From the cell containing the given text, extract its center point as [X, Y] coordinate. 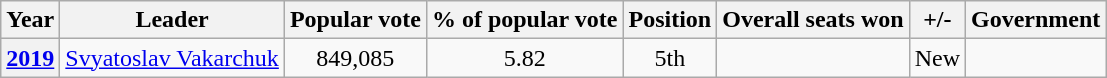
+/- [937, 20]
Leader [172, 20]
Overall seats won [813, 20]
New [937, 58]
Government [1036, 20]
Popular vote [355, 20]
2019 [30, 58]
Year [30, 20]
5th [670, 58]
Svyatoslav Vakarchuk [172, 58]
% of popular vote [524, 20]
Position [670, 20]
849,085 [355, 58]
5.82 [524, 58]
